Return [x, y] of the center of cell containing provided text 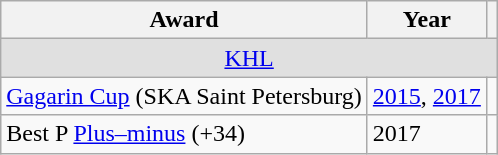
Best P Plus–minus (+34) [184, 134]
2015, 2017 [426, 96]
Year [426, 20]
Gagarin Cup (SKA Saint Petersburg) [184, 96]
KHL [250, 58]
2017 [426, 134]
Award [184, 20]
